Identify which cell holds the provided text, then report its [X, Y] central coordinate. 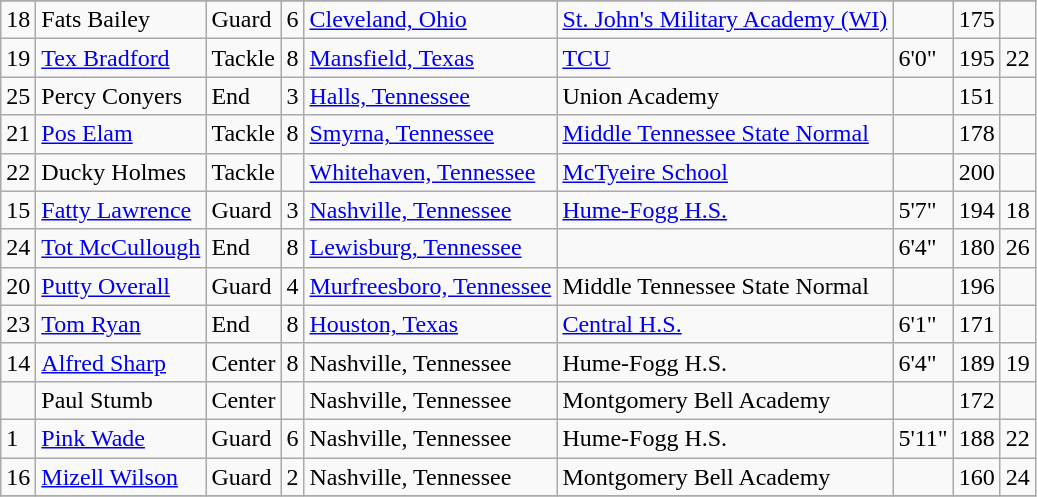
25 [18, 96]
Mizell Wilson [121, 477]
196 [976, 286]
23 [18, 324]
Tom Ryan [121, 324]
Pink Wade [121, 438]
4 [292, 286]
160 [976, 477]
172 [976, 400]
Fatty Lawrence [121, 210]
McTyeire School [725, 172]
5'11" [923, 438]
1 [18, 438]
St. John's Military Academy (WI) [725, 20]
15 [18, 210]
26 [1018, 248]
Percy Conyers [121, 96]
6'0" [923, 58]
171 [976, 324]
Fats Bailey [121, 20]
Lewisburg, Tennessee [430, 248]
Murfreesboro, Tennessee [430, 286]
188 [976, 438]
21 [18, 134]
Alfred Sharp [121, 362]
2 [292, 477]
TCU [725, 58]
16 [18, 477]
6'1" [923, 324]
5'7" [923, 210]
200 [976, 172]
14 [18, 362]
Tex Bradford [121, 58]
195 [976, 58]
178 [976, 134]
Putty Overall [121, 286]
Houston, Texas [430, 324]
Ducky Holmes [121, 172]
180 [976, 248]
Paul Stumb [121, 400]
Union Academy [725, 96]
Mansfield, Texas [430, 58]
Smyrna, Tennessee [430, 134]
Pos Elam [121, 134]
Whitehaven, Tennessee [430, 172]
151 [976, 96]
Central H.S. [725, 324]
189 [976, 362]
Halls, Tennessee [430, 96]
194 [976, 210]
175 [976, 20]
Cleveland, Ohio [430, 20]
20 [18, 286]
Tot McCullough [121, 248]
